Identify which cell holds the provided text, then report its (x, y) central coordinate. 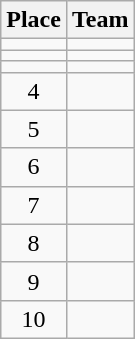
9 (34, 281)
7 (34, 205)
10 (34, 319)
Team (100, 20)
Place (34, 20)
4 (34, 91)
5 (34, 129)
8 (34, 243)
6 (34, 167)
